Locate the cell with the specified text and output its (x, y) center coordinate. 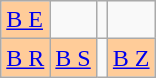
B S (73, 58)
B Z (131, 58)
B R (26, 58)
B E (26, 20)
